For the text-containing cell, return its midpoint in [X, Y] coordinate format. 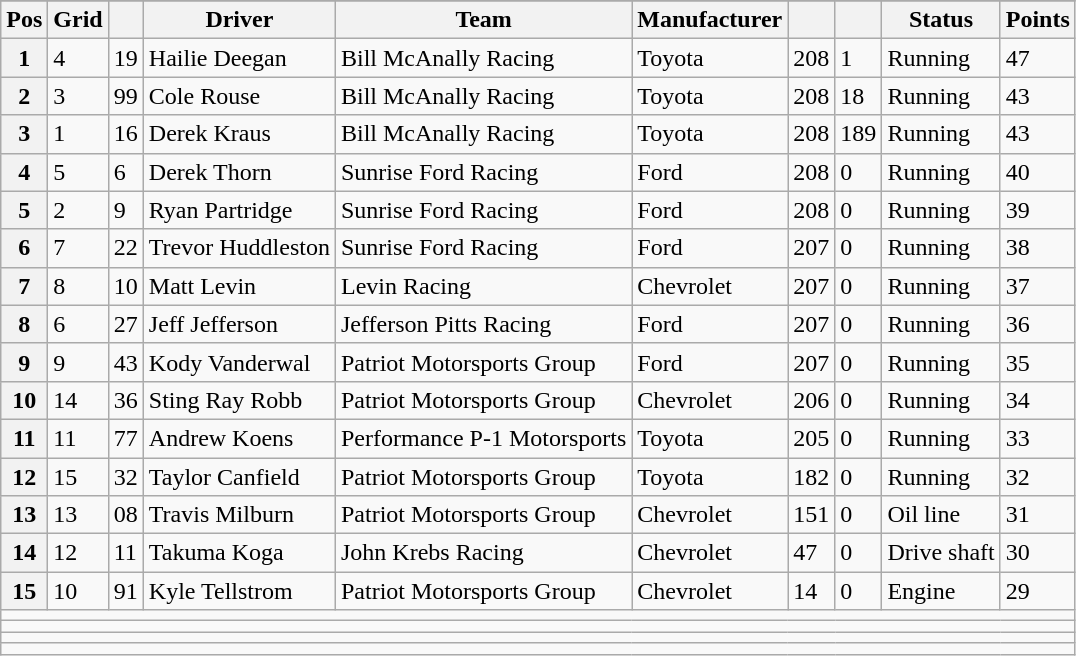
Derek Kraus [239, 134]
38 [1038, 248]
Matt Levin [239, 286]
Trevor Huddleston [239, 248]
Team [483, 20]
Taylor Canfield [239, 477]
Status [941, 20]
Oil line [941, 515]
Cole Rouse [239, 96]
Takuma Koga [239, 553]
Kyle Tellstrom [239, 591]
Engine [941, 591]
22 [126, 248]
Points [1038, 20]
37 [1038, 286]
Travis Milburn [239, 515]
Driver [239, 20]
34 [1038, 400]
18 [858, 96]
19 [126, 58]
Derek Thorn [239, 172]
206 [812, 400]
Levin Racing [483, 286]
182 [812, 477]
Manufacturer [710, 20]
35 [1038, 362]
Performance P-1 Motorsports [483, 438]
205 [812, 438]
Hailie Deegan [239, 58]
Pos [24, 20]
John Krebs Racing [483, 553]
08 [126, 515]
77 [126, 438]
Jefferson Pitts Racing [483, 324]
30 [1038, 553]
Drive shaft [941, 553]
Jeff Jefferson [239, 324]
40 [1038, 172]
Ryan Partridge [239, 210]
Kody Vanderwal [239, 362]
29 [1038, 591]
189 [858, 134]
31 [1038, 515]
Andrew Koens [239, 438]
33 [1038, 438]
99 [126, 96]
39 [1038, 210]
151 [812, 515]
Grid [78, 20]
Sting Ray Robb [239, 400]
16 [126, 134]
27 [126, 324]
91 [126, 591]
